Capture the cell that displays the provided text and extract its (x, y) central coordinate. 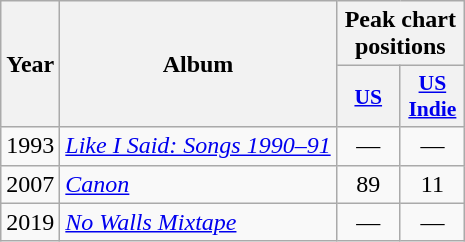
No Walls Mixtape (198, 222)
USIndie (432, 96)
Canon (198, 184)
89 (368, 184)
1993 (30, 146)
Year (30, 64)
2007 (30, 184)
11 (432, 184)
US (368, 96)
Album (198, 64)
Peak chart positions (400, 34)
Like I Said: Songs 1990–91 (198, 146)
2019 (30, 222)
